Determine the [x, y] coordinate at the center of the cell enclosing the given text.  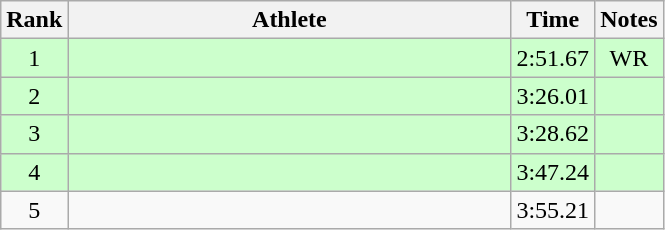
3 [34, 134]
1 [34, 58]
2:51.67 [553, 58]
3:47.24 [553, 172]
WR [629, 58]
3:26.01 [553, 96]
4 [34, 172]
Time [553, 20]
3:55.21 [553, 210]
Athlete [290, 20]
Notes [629, 20]
Rank [34, 20]
5 [34, 210]
3:28.62 [553, 134]
2 [34, 96]
